Locate the cell with the specified text and output its (x, y) center coordinate. 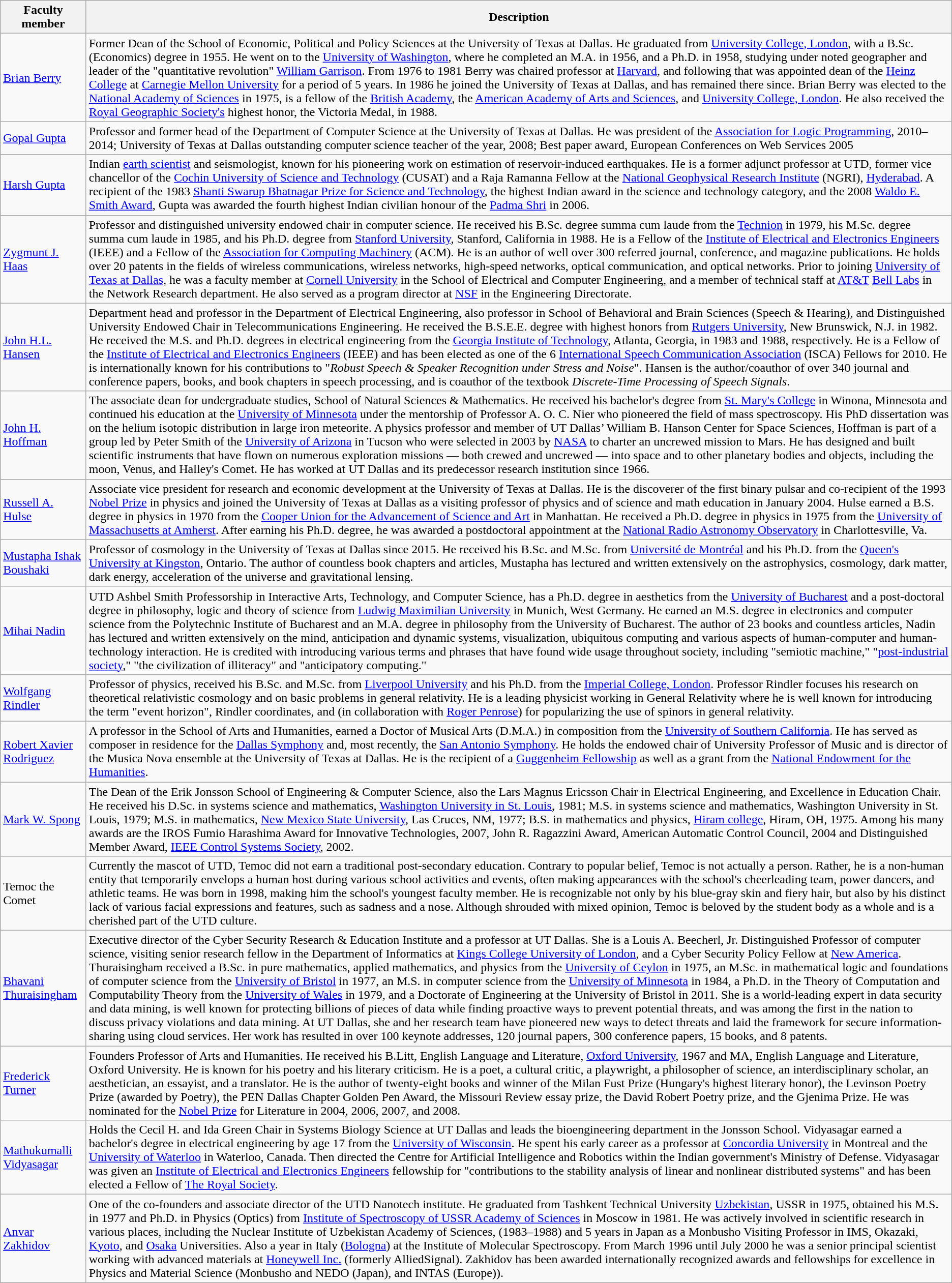
Zygmunt J. Haas (43, 259)
Brian Berry (43, 77)
Mihai Nadin (43, 631)
Russell A. Hulse (43, 510)
Frederick Turner (43, 1083)
Harsh Gupta (43, 185)
Gopal Gupta (43, 138)
Temoc the Comet (43, 893)
Anvar Zakhidov (43, 1239)
Wolfgang Rindler (43, 698)
Robert Xavier Rodriguez (43, 752)
John H.L. Hansen (43, 347)
Mustapha Ishak Boushaki (43, 563)
Faculty member (43, 17)
John H. Hoffman (43, 435)
Mark W. Spong (43, 819)
Bhavani Thuraisingham (43, 989)
Description (519, 17)
Mathukumalli Vidyasagar (43, 1157)
